Determine the (x, y) coordinate at the center of the cell enclosing the given text.  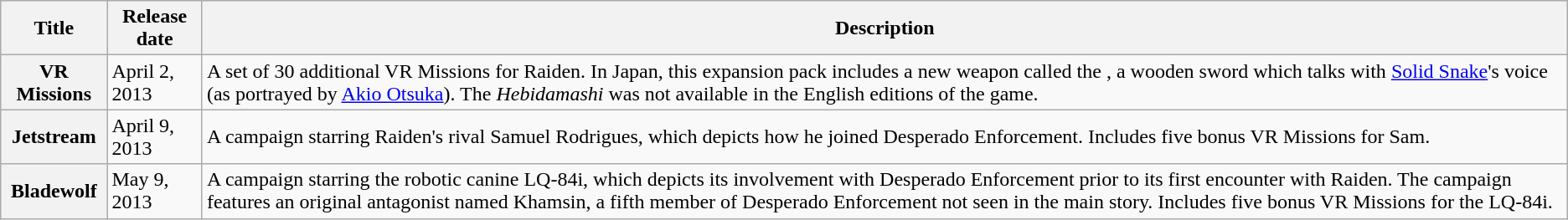
A campaign starring Raiden's rival Samuel Rodrigues, which depicts how he joined Desperado Enforcement. Includes five bonus VR Missions for Sam. (885, 137)
Jetstream (54, 137)
May 9, 2013 (155, 191)
April 9, 2013 (155, 137)
Release date (155, 28)
Title (54, 28)
VR Missions (54, 82)
Bladewolf (54, 191)
April 2, 2013 (155, 82)
Description (885, 28)
